Find where the given text appears and provide that cell's center as (x, y) coordinate. 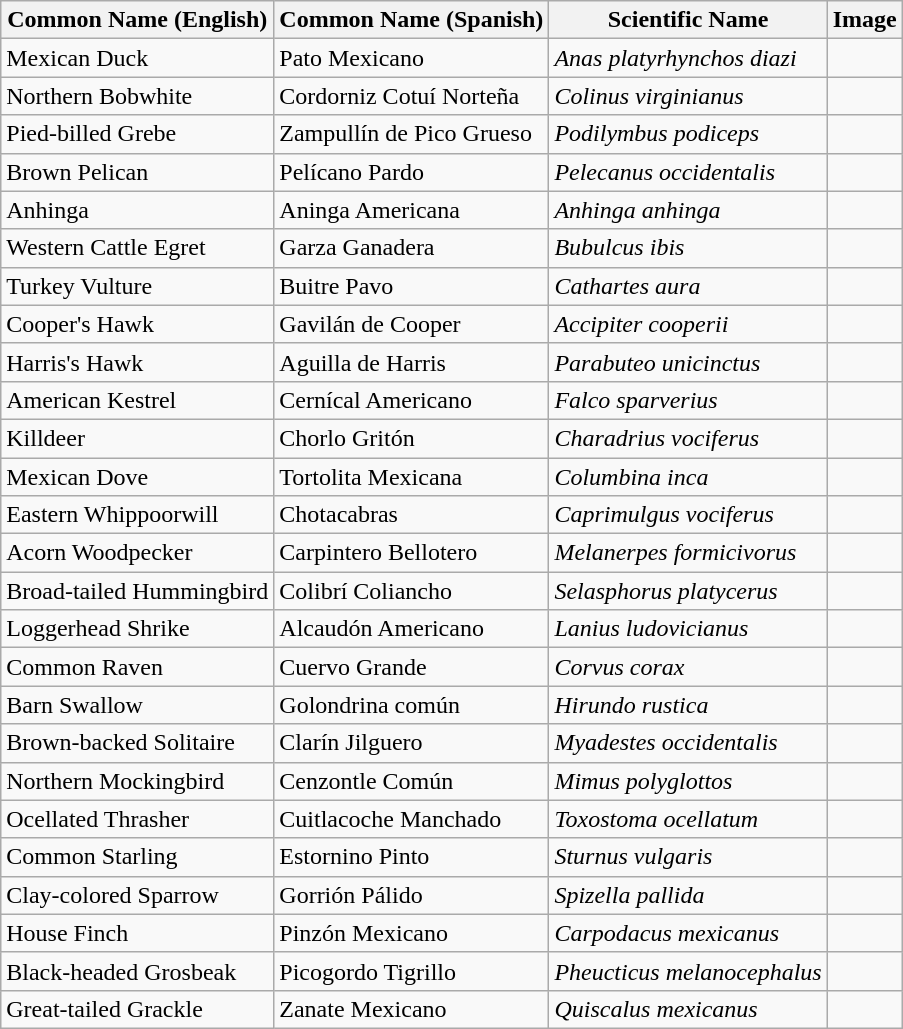
Buitre Pavo (412, 286)
Gorrión Pálido (412, 895)
Killdeer (138, 438)
Clarín Jilguero (412, 743)
House Finch (138, 933)
Toxostoma ocellatum (688, 819)
Northern Mockingbird (138, 781)
Image (864, 20)
Scientific Name (688, 20)
Melanerpes formicivorus (688, 553)
Charadrius vociferus (688, 438)
Common Starling (138, 857)
Brown Pelican (138, 172)
Chotacabras (412, 515)
Chorlo Gritón (412, 438)
Common Name (English) (138, 20)
Cuervo Grande (412, 667)
Columbina inca (688, 477)
Cernícal Americano (412, 400)
Parabuteo unicinctus (688, 362)
Carpodacus mexicanus (688, 933)
Black-headed Grosbeak (138, 971)
Aguilla de Harris (412, 362)
Pheucticus melanocephalus (688, 971)
Podilymbus podiceps (688, 134)
Barn Swallow (138, 705)
Western Cattle Egret (138, 248)
Cenzontle Común (412, 781)
Clay-colored Sparrow (138, 895)
Zampullín de Pico Grueso (412, 134)
Caprimulgus vociferus (688, 515)
Acorn Woodpecker (138, 553)
Harris's Hawk (138, 362)
Quiscalus mexicanus (688, 1009)
Gavilán de Cooper (412, 324)
Brown-backed Solitaire (138, 743)
Colinus virginianus (688, 96)
Turkey Vulture (138, 286)
Eastern Whippoorwill (138, 515)
Anhinga (138, 210)
Zanate Mexicano (412, 1009)
Picogordo Tigrillo (412, 971)
Great-tailed Grackle (138, 1009)
Loggerhead Shrike (138, 629)
Common Raven (138, 667)
Corvus corax (688, 667)
Alcaudón Americano (412, 629)
Pinzón Mexicano (412, 933)
Estornino Pinto (412, 857)
Common Name (Spanish) (412, 20)
Sturnus vulgaris (688, 857)
Pelícano Pardo (412, 172)
Garza Ganadera (412, 248)
Colibrí Coliancho (412, 591)
Cuitlacoche Manchado (412, 819)
Cathartes aura (688, 286)
Cooper's Hawk (138, 324)
Myadestes occidentalis (688, 743)
Mexican Duck (138, 58)
Broad-tailed Hummingbird (138, 591)
Spizella pallida (688, 895)
Northern Bobwhite (138, 96)
Cordorniz Cotuí Norteña (412, 96)
Carpintero Bellotero (412, 553)
American Kestrel (138, 400)
Falco sparverius (688, 400)
Pelecanus occidentalis (688, 172)
Pied-billed Grebe (138, 134)
Selasphorus platycerus (688, 591)
Anhinga anhinga (688, 210)
Anas platyrhynchos diazi (688, 58)
Pato Mexicano (412, 58)
Mexican Dove (138, 477)
Hirundo rustica (688, 705)
Accipiter cooperii (688, 324)
Bubulcus ibis (688, 248)
Aninga Americana (412, 210)
Golondrina común (412, 705)
Mimus polyglottos (688, 781)
Ocellated Thrasher (138, 819)
Tortolita Mexicana (412, 477)
Lanius ludovicianus (688, 629)
